Detect which cell encompasses the target text, then output its [X, Y] center coordinate. 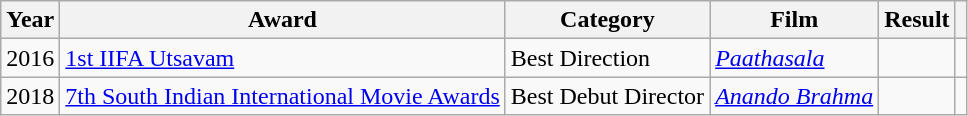
2018 [30, 96]
Film [794, 20]
Award [282, 20]
Best Direction [607, 58]
Year [30, 20]
7th South Indian International Movie Awards [282, 96]
Category [607, 20]
Best Debut Director [607, 96]
Anando Brahma [794, 96]
1st IIFA Utsavam [282, 58]
2016 [30, 58]
Paathasala [794, 58]
Result [917, 20]
